Pinpoint the cell where the given text exists, returning its [x, y] midpoint coordinate. 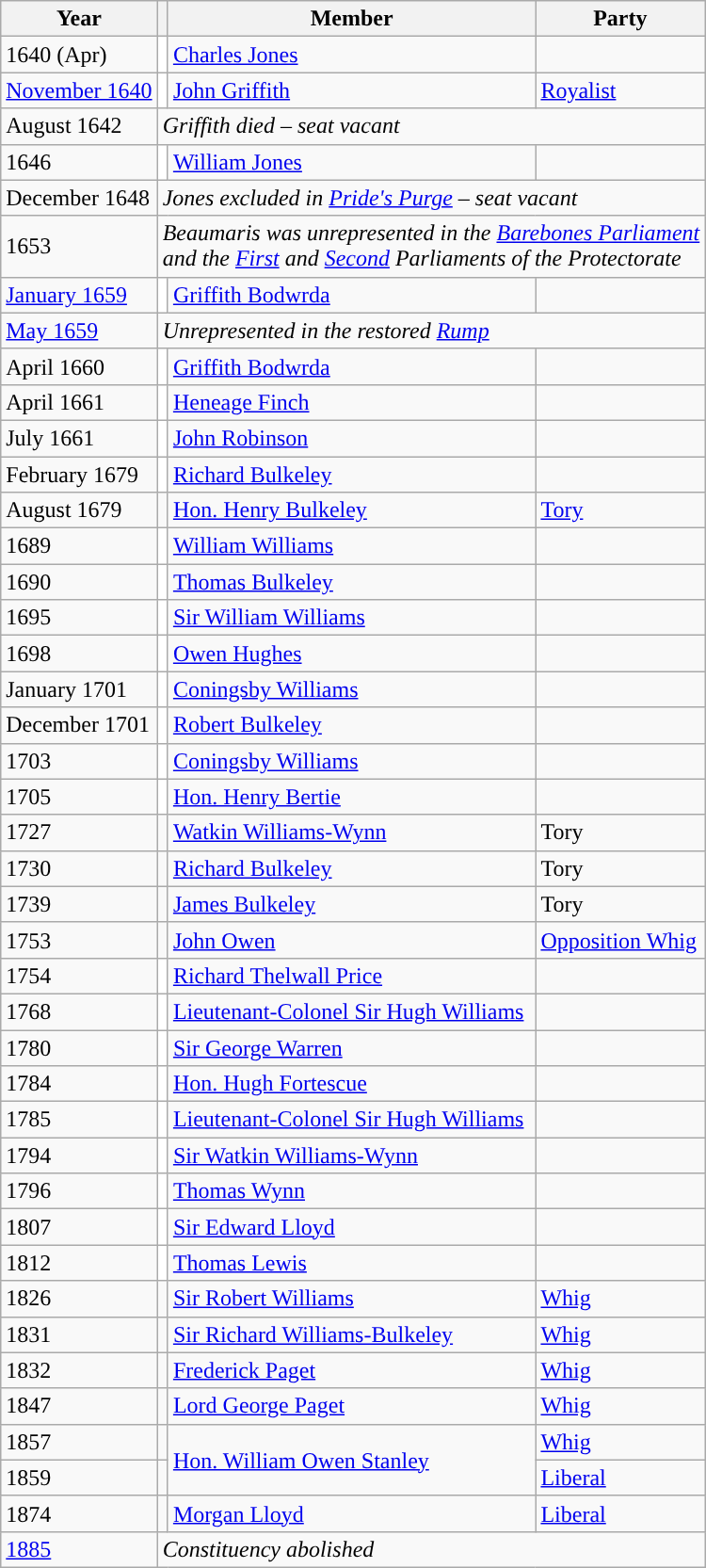
Heneage Finch [352, 402]
Sir Edward Lloyd [352, 1227]
1698 [79, 654]
July 1661 [79, 438]
1794 [79, 1156]
Sir George Warren [352, 1048]
1831 [79, 1334]
1646 [79, 162]
Charles Jones [352, 55]
1812 [79, 1263]
Hon. William Owen Stanley [352, 1460]
1640 (Apr) [79, 55]
1796 [79, 1191]
1784 [79, 1084]
January 1659 [79, 295]
1695 [79, 618]
Sir Richard Williams-Bulkeley [352, 1334]
John Griffith [352, 90]
1730 [79, 868]
1689 [79, 546]
August 1679 [79, 510]
Sir Robert Williams [352, 1299]
January 1701 [79, 689]
Jones excluded in Pride's Purge – seat vacant [431, 198]
Beaumaris was unrepresented in the Barebones Parliamentand the First and Second Parliaments of the Protectorate [431, 247]
Watkin Williams-Wynn [352, 832]
Lord George Paget [352, 1406]
Morgan Lloyd [352, 1513]
1703 [79, 761]
April 1661 [79, 402]
May 1659 [79, 331]
1826 [79, 1299]
Thomas Wynn [352, 1191]
Owen Hughes [352, 654]
August 1642 [79, 126]
1739 [79, 904]
1653 [79, 247]
Year [79, 19]
November 1640 [79, 90]
Thomas Lewis [352, 1263]
Robert Bulkeley [352, 725]
1874 [79, 1513]
Unrepresented in the restored Rump [431, 331]
Frederick Paget [352, 1370]
Hon. Henry Bertie [352, 797]
1847 [79, 1406]
1857 [79, 1442]
William Jones [352, 162]
Party [620, 19]
1832 [79, 1370]
1807 [79, 1227]
1885 [79, 1549]
February 1679 [79, 474]
1705 [79, 797]
1727 [79, 832]
December 1648 [79, 198]
John Owen [352, 940]
December 1701 [79, 725]
John Robinson [352, 438]
Hon. Hugh Fortescue [352, 1084]
1768 [79, 1011]
Sir William Williams [352, 618]
James Bulkeley [352, 904]
Sir Watkin Williams-Wynn [352, 1156]
1753 [79, 940]
1780 [79, 1048]
Thomas Bulkeley [352, 582]
William Williams [352, 546]
1859 [79, 1478]
Hon. Henry Bulkeley [352, 510]
Member [352, 19]
Griffith died – seat vacant [431, 126]
Royalist [620, 90]
Opposition Whig [620, 940]
Richard Thelwall Price [352, 976]
1690 [79, 582]
April 1660 [79, 366]
1754 [79, 976]
1785 [79, 1120]
Constituency abolished [431, 1549]
